Locate the cell with the specified text and output its [x, y] center coordinate. 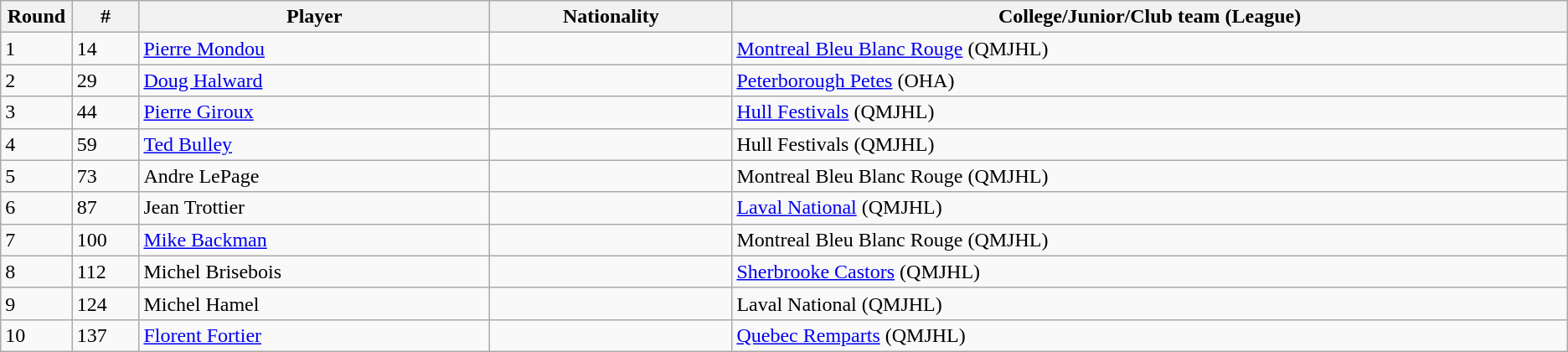
Round [37, 17]
Pierre Mondou [315, 49]
8 [37, 272]
3 [37, 112]
9 [37, 303]
137 [106, 335]
73 [106, 176]
29 [106, 80]
Michel Hamel [315, 303]
59 [106, 144]
College/Junior/Club team (League) [1149, 17]
Nationality [611, 17]
44 [106, 112]
100 [106, 240]
Michel Brisebois [315, 272]
Florent Fortier [315, 335]
Andre LePage [315, 176]
Quebec Remparts (QMJHL) [1149, 335]
5 [37, 176]
# [106, 17]
4 [37, 144]
1 [37, 49]
112 [106, 272]
7 [37, 240]
Mike Backman [315, 240]
Player [315, 17]
124 [106, 303]
10 [37, 335]
Doug Halward [315, 80]
87 [106, 208]
Jean Trottier [315, 208]
Ted Bulley [315, 144]
2 [37, 80]
Pierre Giroux [315, 112]
Peterborough Petes (OHA) [1149, 80]
14 [106, 49]
6 [37, 208]
Sherbrooke Castors (QMJHL) [1149, 272]
